From the cell containing the given text, extract its center point as [X, Y] coordinate. 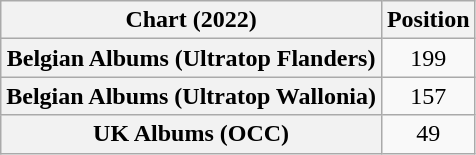
Belgian Albums (Ultratop Wallonia) [192, 96]
UK Albums (OCC) [192, 134]
199 [428, 58]
Chart (2022) [192, 20]
Position [428, 20]
Belgian Albums (Ultratop Flanders) [192, 58]
157 [428, 96]
49 [428, 134]
